Return [X, Y] of the center of cell containing provided text 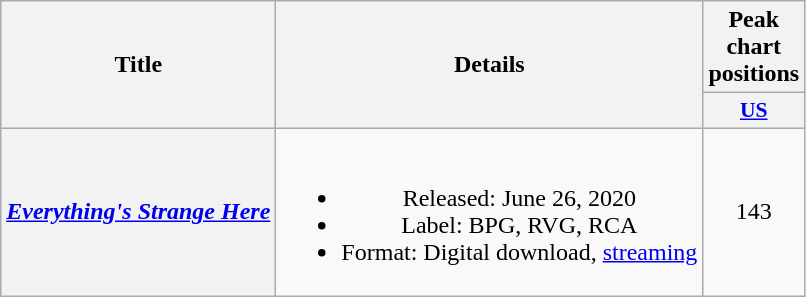
Released: June 26, 2020Label: BPG, RVG, RCAFormat: Digital download, streaming [490, 212]
Title [138, 65]
US [754, 111]
Everything's Strange Here [138, 212]
Details [490, 65]
143 [754, 212]
Peak chart positions [754, 47]
